Capture the cell that displays the provided text and extract its [X, Y] central coordinate. 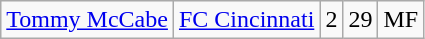
MF [401, 20]
2 [332, 20]
Tommy McCabe [88, 20]
FC Cincinnati [246, 20]
29 [360, 20]
